Determine the [x, y] coordinate at the center of the cell enclosing the given text.  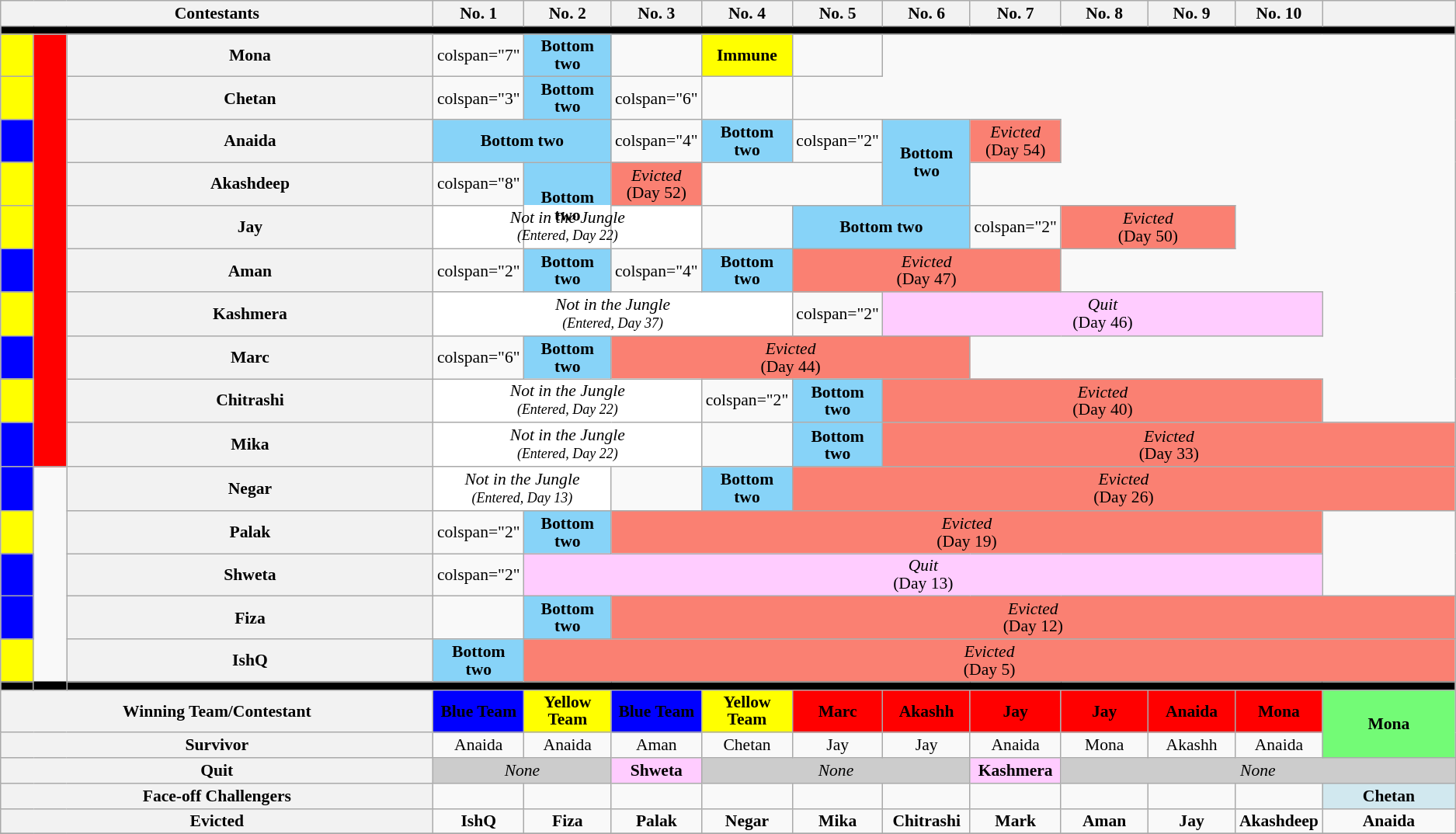
Evicted(Day 50) [1148, 227]
Evicted(Day 26) [1123, 489]
Mark [1016, 822]
No. 4 [747, 14]
Immune [747, 56]
No. 10 [1279, 14]
colspan="8" [478, 183]
Evicted(Day 40) [1103, 401]
No. 7 [1016, 14]
colspan="7" [478, 56]
Evicted [217, 822]
Winning Team/Contestant [217, 711]
Quit(Day 46) [1103, 314]
Contestants [217, 14]
No. 5 [837, 14]
Evicted(Day 44) [791, 357]
Evicted(Day 12) [1033, 618]
Survivor [217, 745]
Evicted(Day 52) [657, 183]
Evicted(Day 19) [967, 533]
Evicted(Day 47) [926, 270]
Evicted(Day 33) [1169, 446]
Quit [217, 770]
No. 9 [1191, 14]
Not in the Jungle(Entered, Day 13) [522, 489]
No. 6 [926, 14]
Quit(Day 13) [923, 575]
No. 8 [1104, 14]
colspan="3" [478, 98]
Evicted(Day 54) [1016, 141]
No. 1 [478, 14]
No. 3 [657, 14]
Evicted(Day 5) [989, 660]
Face-off Challengers [217, 797]
No. 2 [568, 14]
Not in the Jungle(Entered, Day 37) [613, 314]
